Identify which cell holds the provided text, then report its (x, y) central coordinate. 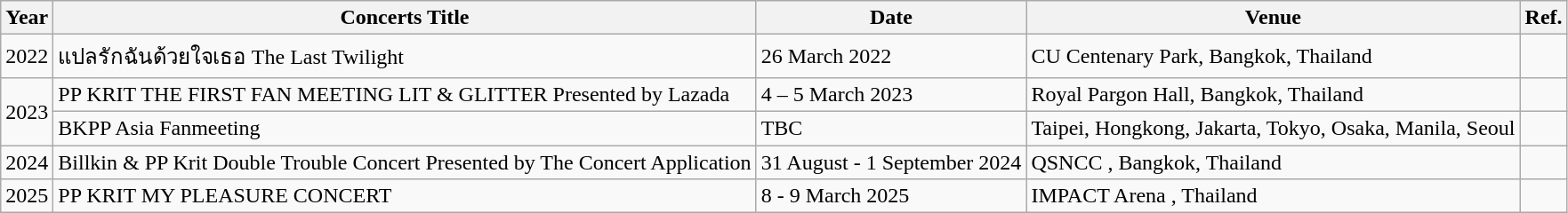
Date (891, 18)
TBC (891, 128)
Year (27, 18)
Taipei, Hongkong, Jakarta, Tokyo, Osaka, Manila, Seoul (1274, 128)
2023 (27, 111)
แปลรักฉันด้วยใจเธอ The Last Twilight (405, 57)
4 – 5 March 2023 (891, 94)
PP KRIT THE FIRST FAN MEETING LIT & GLITTER Presented by Lazada (405, 94)
8 - 9 March 2025 (891, 196)
26 March 2022 (891, 57)
31 August - 1 September 2024 (891, 162)
IMPACT Arena , Thailand (1274, 196)
2024 (27, 162)
QSNCC , Bangkok, Thailand (1274, 162)
BKPP Asia Fanmeeting (405, 128)
Concerts Title (405, 18)
2025 (27, 196)
PP KRIT MY PLEASURE CONCERT (405, 196)
CU Centenary Park, Bangkok, Thailand (1274, 57)
Royal Pargon Hall, Bangkok, Thailand (1274, 94)
Venue (1274, 18)
Ref. (1544, 18)
2022 (27, 57)
Billkin & PP Krit Double Trouble Concert Presented by The Concert Application (405, 162)
